Scan for the cell matching the given text and deliver its (x, y) coordinate at center. 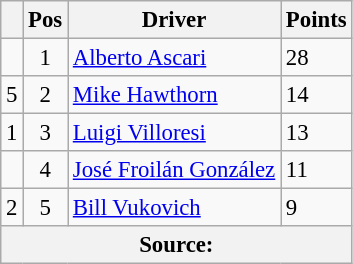
9 (316, 208)
14 (316, 95)
Pos (46, 20)
Mike Hawthorn (174, 95)
Alberto Ascari (174, 58)
Driver (174, 20)
4 (46, 170)
13 (316, 133)
Source: (176, 245)
Points (316, 20)
Bill Vukovich (174, 208)
28 (316, 58)
Luigi Villoresi (174, 133)
José Froilán González (174, 170)
11 (316, 170)
3 (46, 133)
